Return (x, y) of the center of cell containing provided text 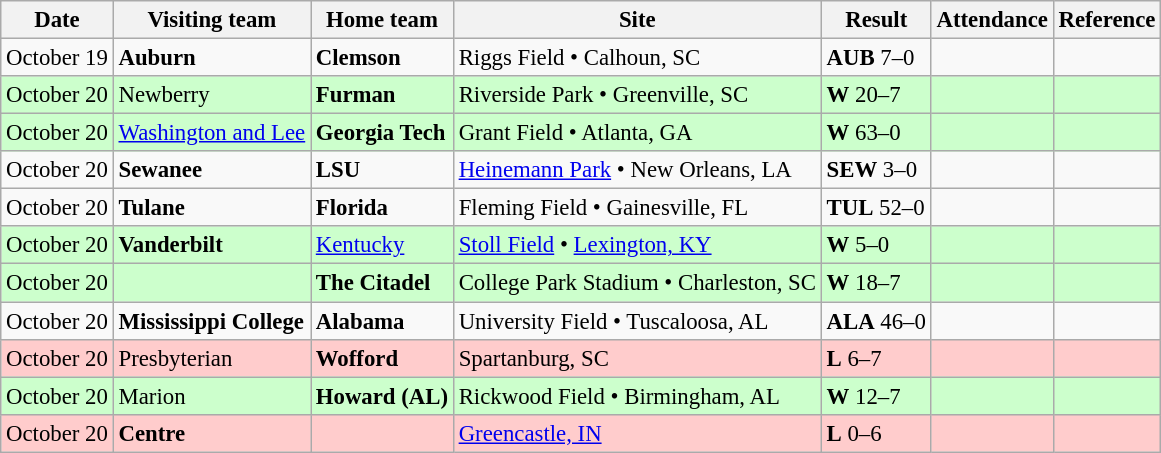
Date (57, 20)
Alabama (382, 321)
Riggs Field • Calhoun, SC (637, 58)
The Citadel (382, 283)
SEW 3–0 (876, 170)
Grant Field • Atlanta, GA (637, 133)
Mississippi College (212, 321)
Riverside Park • Greenville, SC (637, 95)
Tulane (212, 208)
W 12–7 (876, 396)
L 6–7 (876, 358)
Home team (382, 20)
Visiting team (212, 20)
AUB 7–0 (876, 58)
Spartanburg, SC (637, 358)
Centre (212, 433)
W 63–0 (876, 133)
Washington and Lee (212, 133)
Auburn (212, 58)
Result (876, 20)
October 19 (57, 58)
Fleming Field • Gainesville, FL (637, 208)
Rickwood Field • Birmingham, AL (637, 396)
W 20–7 (876, 95)
W 5–0 (876, 245)
LSU (382, 170)
Greencastle, IN (637, 433)
Wofford (382, 358)
Presbyterian (212, 358)
Clemson (382, 58)
ALA 46–0 (876, 321)
Sewanee (212, 170)
Attendance (992, 20)
Florida (382, 208)
L 0–6 (876, 433)
Heinemann Park • New Orleans, LA (637, 170)
Furman (382, 95)
Vanderbilt (212, 245)
Howard (AL) (382, 396)
Marion (212, 396)
Reference (1107, 20)
Kentucky (382, 245)
W 18–7 (876, 283)
College Park Stadium • Charleston, SC (637, 283)
Georgia Tech (382, 133)
Stoll Field • Lexington, KY (637, 245)
TUL 52–0 (876, 208)
University Field • Tuscaloosa, AL (637, 321)
Site (637, 20)
Newberry (212, 95)
